Locate the cell with the specified text and output its [x, y] center coordinate. 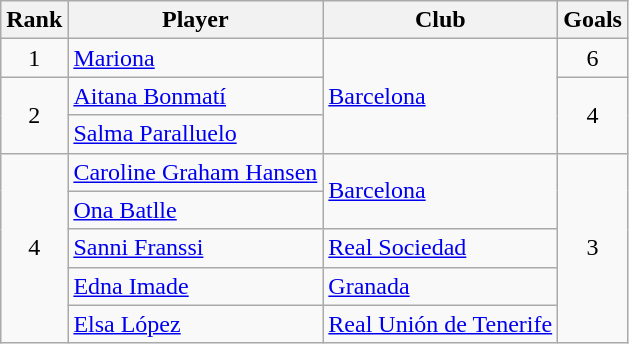
Mariona [196, 58]
2 [34, 115]
Sanni Franssi [196, 248]
Ona Batlle [196, 210]
6 [593, 58]
Aitana Bonmatí [196, 96]
Salma Paralluelo [196, 134]
Goals [593, 20]
3 [593, 248]
Real Unión de Tenerife [440, 324]
Granada [440, 286]
Edna Imade [196, 286]
1 [34, 58]
Elsa López [196, 324]
Real Sociedad [440, 248]
Player [196, 20]
Club [440, 20]
Rank [34, 20]
Caroline Graham Hansen [196, 172]
